Return [x, y] of the center of cell containing provided text 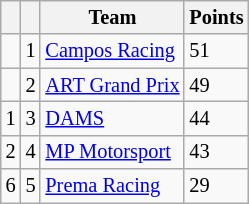
49 [216, 85]
Team [112, 17]
44 [216, 118]
DAMS [112, 118]
Campos Racing [112, 51]
51 [216, 51]
3 [31, 118]
43 [216, 152]
ART Grand Prix [112, 85]
MP Motorsport [112, 152]
4 [31, 152]
6 [11, 186]
Prema Racing [112, 186]
Points [216, 17]
29 [216, 186]
5 [31, 186]
